Return (x, y) of the center of cell containing provided text 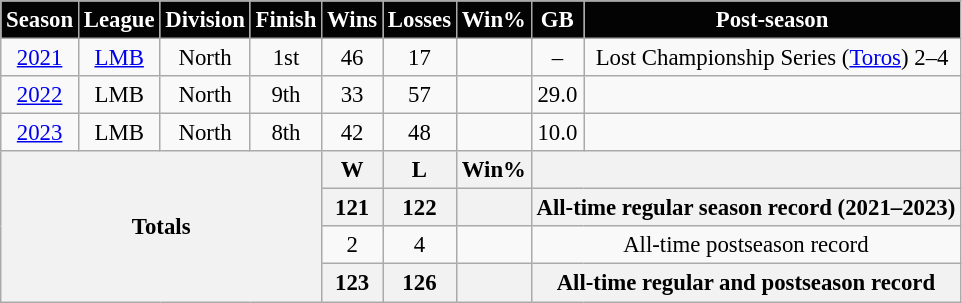
2 (352, 245)
GB (557, 20)
All-time postseason record (746, 245)
Lost Championship Series (Toros) 2–4 (772, 58)
126 (419, 283)
48 (419, 133)
Season (40, 20)
Post-season (772, 20)
2023 (40, 133)
2021 (40, 58)
W (352, 170)
Finish (286, 20)
Wins (352, 20)
29.0 (557, 95)
League (118, 20)
All-time regular and postseason record (746, 283)
122 (419, 208)
2022 (40, 95)
Division (205, 20)
Losses (419, 20)
– (557, 58)
42 (352, 133)
L (419, 170)
Totals (162, 226)
9th (286, 95)
121 (352, 208)
33 (352, 95)
46 (352, 58)
57 (419, 95)
4 (419, 245)
1st (286, 58)
123 (352, 283)
10.0 (557, 133)
8th (286, 133)
All-time regular season record (2021–2023) (746, 208)
17 (419, 58)
